For the text-containing cell, return its midpoint in (X, Y) coordinate format. 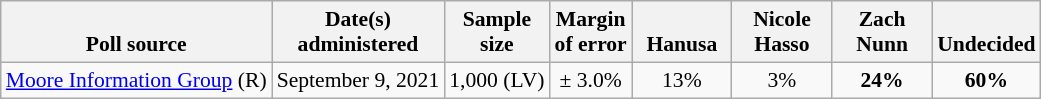
60% (986, 80)
Undecided (986, 32)
Poll source (136, 32)
NicoleHasso (782, 32)
ZachNunn (882, 32)
Samplesize (496, 32)
Date(s)administered (358, 32)
September 9, 2021 (358, 80)
1,000 (LV) (496, 80)
Marginof error (591, 32)
Moore Information Group (R) (136, 80)
± 3.0% (591, 80)
3% (782, 80)
Hanusa (682, 32)
13% (682, 80)
24% (882, 80)
